Detect which cell encompasses the target text, then output its (X, Y) center coordinate. 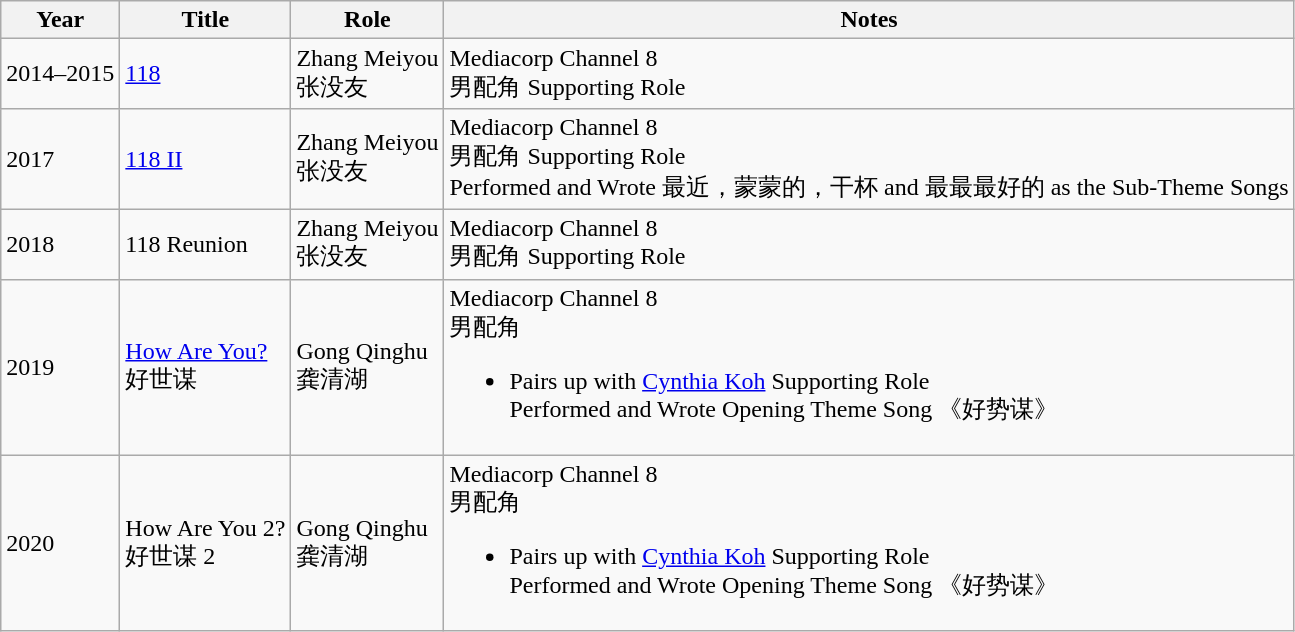
118 (206, 74)
118 II (206, 158)
2014–2015 (60, 74)
Year (60, 20)
Mediacorp Channel 8 男配角 Supporting Role Performed and Wrote 最近，蒙蒙的，干杯 and 最最最好的 as the Sub-Theme Songs (869, 158)
Title (206, 20)
2017 (60, 158)
2018 (60, 244)
How Are You 2? 好世谋 2 (206, 543)
How Are You? 好世谋 (206, 367)
2019 (60, 367)
118 Reunion (206, 244)
Role (368, 20)
Notes (869, 20)
2020 (60, 543)
